Capture the cell that displays the provided text and extract its (X, Y) central coordinate. 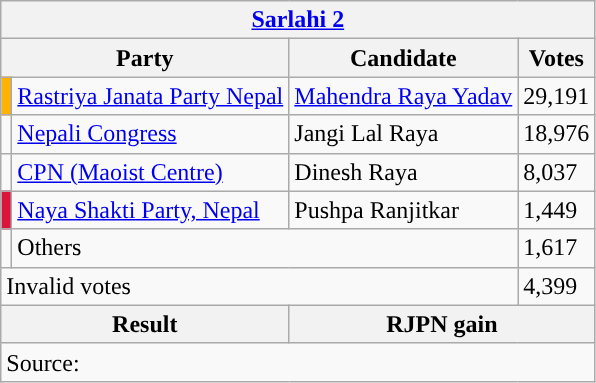
Party (145, 58)
Invalid votes (260, 286)
Jangi Lal Raya (404, 134)
Others (265, 248)
1,449 (556, 210)
Source: (298, 362)
Rastriya Janata Party Nepal (150, 96)
Result (145, 324)
Dinesh Raya (404, 172)
Sarlahi 2 (298, 20)
Candidate (404, 58)
Nepali Congress (150, 134)
8,037 (556, 172)
Naya Shakti Party, Nepal (150, 210)
Mahendra Raya Yadav (404, 96)
CPN (Maoist Centre) (150, 172)
Votes (556, 58)
RJPN gain (442, 324)
4,399 (556, 286)
Pushpa Ranjitkar (404, 210)
18,976 (556, 134)
1,617 (556, 248)
29,191 (556, 96)
